Determine the [x, y] coordinate at the center of the cell enclosing the given text.  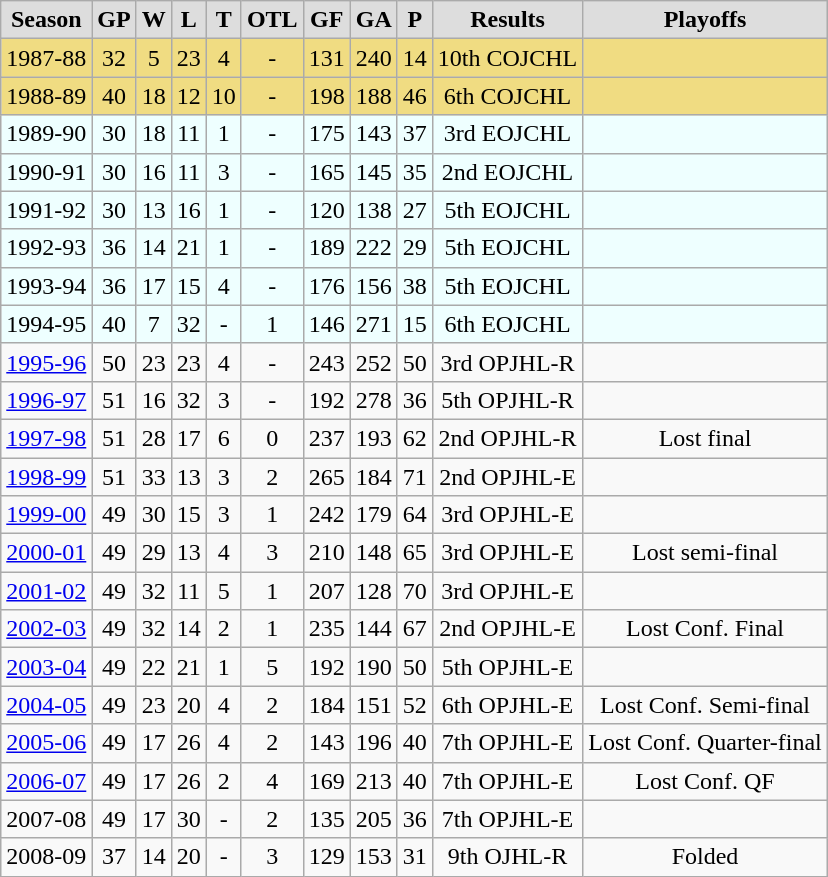
10th COJCHL [507, 58]
Lost Conf. QF [706, 781]
205 [374, 819]
33 [154, 477]
131 [326, 58]
10 [224, 96]
P [414, 20]
135 [326, 819]
1992-93 [46, 248]
5th OPJHL-E [507, 667]
31 [414, 857]
1997-98 [46, 438]
1988-89 [46, 96]
165 [326, 172]
151 [374, 705]
2nd EOJCHL [507, 172]
7 [154, 324]
Lost Conf. Quarter-final [706, 743]
62 [414, 438]
240 [374, 58]
222 [374, 248]
OTL [272, 20]
176 [326, 286]
2003-04 [46, 667]
W [154, 20]
T [224, 20]
5th OPJHL-R [507, 400]
129 [326, 857]
28 [154, 438]
235 [326, 629]
1996-97 [46, 400]
242 [326, 515]
237 [326, 438]
190 [374, 667]
2002-03 [46, 629]
12 [188, 96]
2001-02 [46, 591]
2004-05 [46, 705]
128 [374, 591]
120 [326, 210]
179 [374, 515]
46 [414, 96]
0 [272, 438]
1998-99 [46, 477]
271 [374, 324]
22 [154, 667]
Playoffs [706, 20]
175 [326, 134]
2008-09 [46, 857]
52 [414, 705]
278 [374, 400]
1994-95 [46, 324]
GP [114, 20]
148 [374, 553]
188 [374, 96]
1995-96 [46, 362]
Lost Conf. Final [706, 629]
L [188, 20]
138 [374, 210]
1990-91 [46, 172]
145 [374, 172]
153 [374, 857]
64 [414, 515]
1991-92 [46, 210]
Lost final [706, 438]
6 [224, 438]
65 [414, 553]
27 [414, 210]
70 [414, 591]
Lost semi-final [706, 553]
38 [414, 286]
3rd OPJHL-R [507, 362]
2007-08 [46, 819]
67 [414, 629]
2005-06 [46, 743]
193 [374, 438]
6th OPJHL-E [507, 705]
210 [326, 553]
3rd EOJCHL [507, 134]
198 [326, 96]
2000-01 [46, 553]
146 [326, 324]
243 [326, 362]
189 [326, 248]
265 [326, 477]
1987-88 [46, 58]
Lost Conf. Semi-final [706, 705]
GF [326, 20]
Results [507, 20]
9th OJHL-R [507, 857]
Folded [706, 857]
2006-07 [46, 781]
1993-94 [46, 286]
144 [374, 629]
6th COJCHL [507, 96]
252 [374, 362]
GA [374, 20]
1989-90 [46, 134]
71 [414, 477]
156 [374, 286]
Season [46, 20]
196 [374, 743]
35 [414, 172]
169 [326, 781]
2nd OPJHL-R [507, 438]
207 [326, 591]
1999-00 [46, 515]
6th EOJCHL [507, 324]
213 [374, 781]
